Search for the cell housing the specified text and yield its [X, Y] center coordinate. 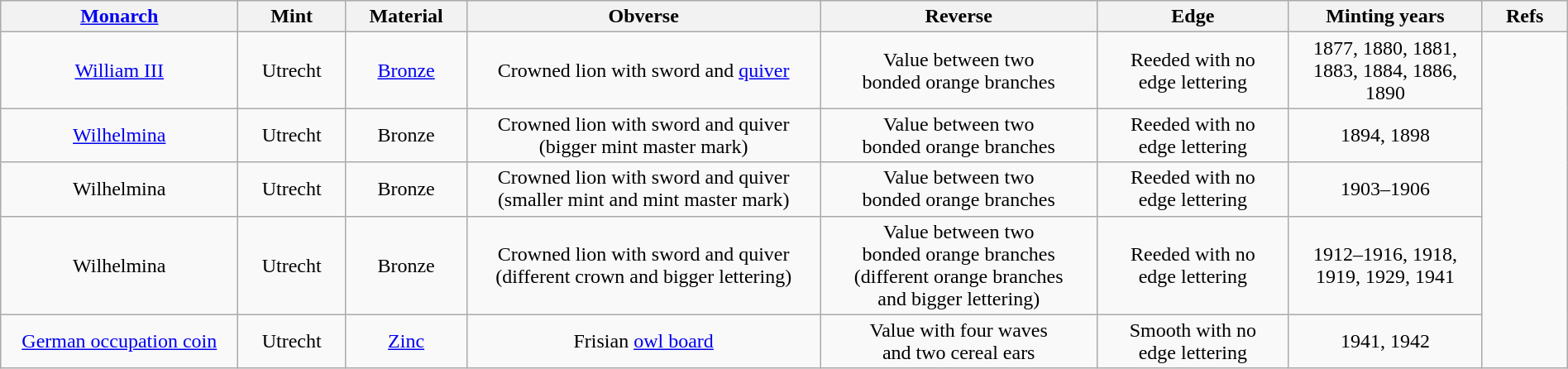
William III [119, 70]
Zinc [407, 341]
Smooth with no edge lettering [1193, 341]
Crowned lion with sword and quiver (bigger mint master mark) [643, 136]
Edge [1193, 17]
Crowned lion with sword and quiver [643, 70]
1903–1906 [1385, 189]
German occupation coin [119, 341]
Material [407, 17]
1877, 1880, 1881, 1883, 1884, 1886, 1890 [1385, 70]
Crowned lion with sword and quiver (different crown and bigger lettering) [643, 265]
Value with four waves and two cereal ears [959, 341]
1912–1916, 1918, 1919, 1929, 1941 [1385, 265]
Mint [292, 17]
Reverse [959, 17]
Frisian owl board [643, 341]
1894, 1898 [1385, 136]
Refs [1525, 17]
Obverse [643, 17]
Crowned lion with sword and quiver (smaller mint and mint master mark) [643, 189]
Minting years [1385, 17]
Value between two bonded orange branches (different orange branches and bigger lettering) [959, 265]
1941, 1942 [1385, 341]
Monarch [119, 17]
